Identify which cell holds the provided text, then report its (x, y) central coordinate. 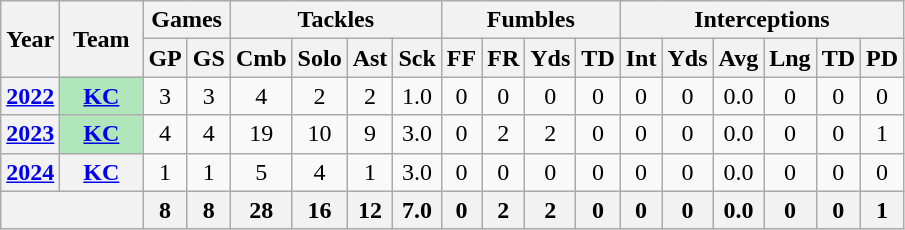
28 (261, 210)
Games (186, 20)
GS (208, 58)
1.0 (417, 96)
Ast (370, 58)
Avg (738, 58)
FR (504, 58)
10 (320, 134)
5 (261, 172)
2023 (30, 134)
GP (165, 58)
Fumbles (530, 20)
12 (370, 210)
PD (882, 58)
Year (30, 39)
Interceptions (762, 20)
19 (261, 134)
7.0 (417, 210)
Team (102, 39)
2022 (30, 96)
16 (320, 210)
Sck (417, 58)
Solo (320, 58)
9 (370, 134)
Cmb (261, 58)
2024 (30, 172)
Tackles (336, 20)
Int (641, 58)
Lng (790, 58)
FF (461, 58)
